Pinpoint the cell where the given text exists, returning its [X, Y] midpoint coordinate. 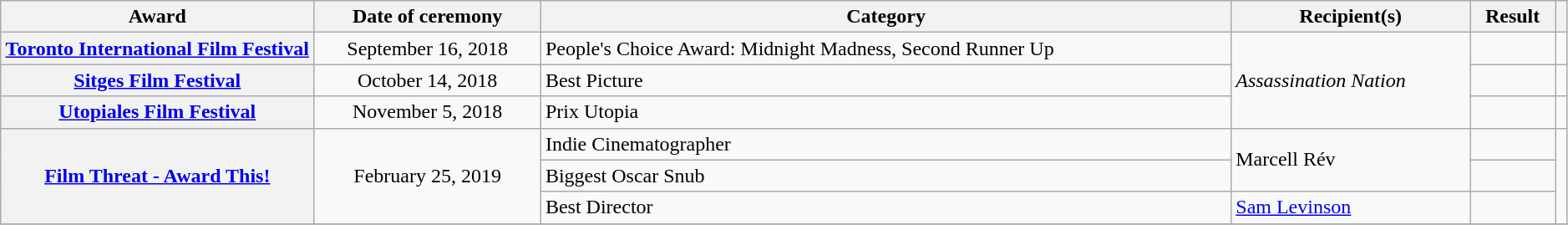
February 25, 2019 [428, 176]
Date of ceremony [428, 17]
Biggest Oscar Snub [885, 176]
September 16, 2018 [428, 49]
Best Director [885, 207]
Sitges Film Festival [157, 80]
Recipient(s) [1351, 17]
Result [1513, 17]
Assassination Nation [1351, 80]
Utopiales Film Festival [157, 112]
Best Picture [885, 80]
Marcell Rév [1351, 160]
October 14, 2018 [428, 80]
Prix Utopia [885, 112]
Toronto International Film Festival [157, 49]
Sam Levinson [1351, 207]
People's Choice Award: Midnight Madness, Second Runner Up [885, 49]
Category [885, 17]
November 5, 2018 [428, 112]
Award [157, 17]
Film Threat - Award This! [157, 176]
Indie Cinematographer [885, 144]
